Scan for the cell matching the given text and deliver its [x, y] coordinate at center. 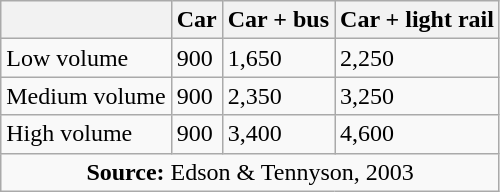
1,650 [278, 58]
3,250 [418, 96]
High volume [86, 134]
3,400 [278, 134]
Car + light rail [418, 20]
2,350 [278, 96]
4,600 [418, 134]
Car + bus [278, 20]
2,250 [418, 58]
Low volume [86, 58]
Source: Edson & Tennyson, 2003 [250, 172]
Medium volume [86, 96]
Car [196, 20]
